Detect which cell encompasses the target text, then output its (x, y) center coordinate. 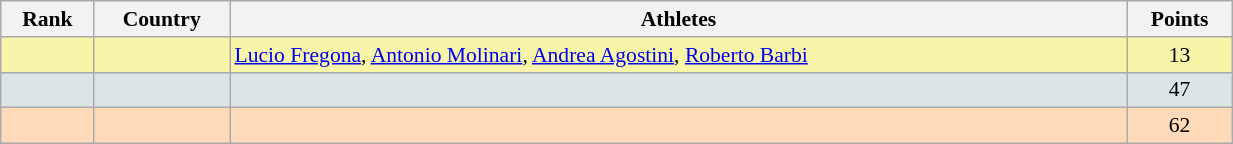
Country (162, 19)
62 (1179, 126)
Rank (48, 19)
Lucio Fregona, Antonio Molinari, Andrea Agostini, Roberto Barbi (679, 55)
47 (1179, 90)
Points (1179, 19)
13 (1179, 55)
Athletes (679, 19)
